For the text-containing cell, return its midpoint in [X, Y] coordinate format. 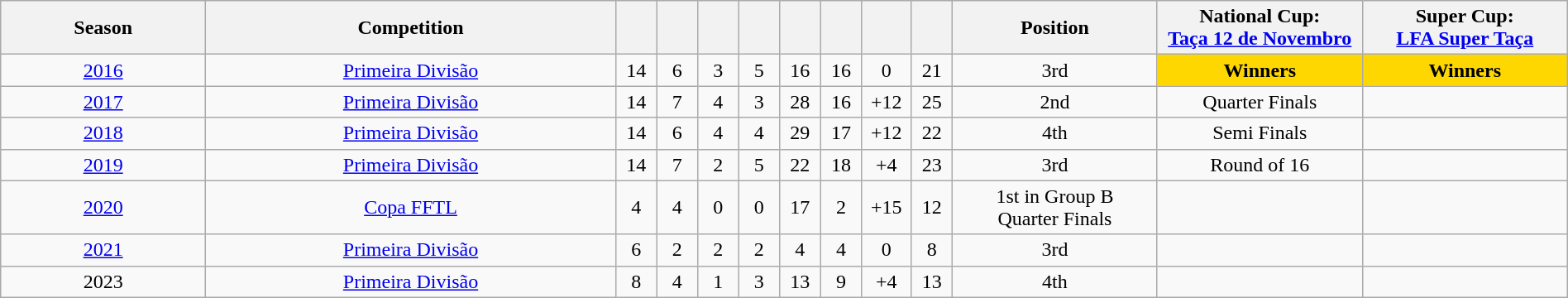
Copa FFTL [411, 207]
12 [932, 207]
2020 [103, 207]
9 [841, 281]
25 [932, 102]
2018 [103, 133]
2016 [103, 70]
2017 [103, 102]
2021 [103, 250]
Season [103, 28]
21 [932, 70]
Position [1054, 28]
1 [718, 281]
Competition [411, 28]
2019 [103, 165]
2nd [1054, 102]
Quarter Finals [1260, 102]
2023 [103, 281]
+15 [887, 207]
Semi Finals [1260, 133]
Super Cup:LFA Super Taça [1465, 28]
National Cup:Taça 12 de Novembro [1260, 28]
1st in Group BQuarter Finals [1054, 207]
18 [841, 165]
23 [932, 165]
28 [801, 102]
Round of 16 [1260, 165]
29 [801, 133]
